Output the [x, y] coordinate of the center of the cell containing the given text.  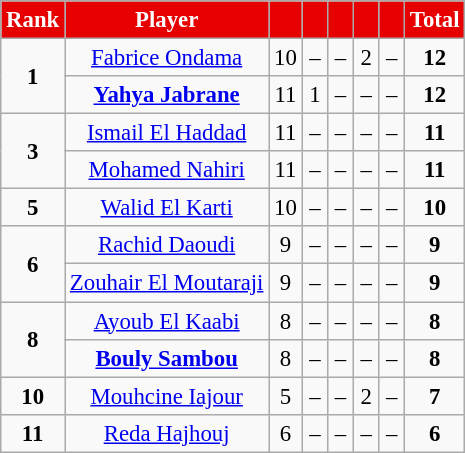
Mohamed Nahiri [167, 170]
Player [167, 20]
Ayoub El Kaabi [167, 321]
Ismail El Haddad [167, 133]
Bouly Sambou [167, 358]
Zouhair El Moutaraji [167, 283]
Reda Hajhouj [167, 433]
Yahya Jabrane [167, 95]
Rachid Daoudi [167, 245]
7 [434, 396]
Walid El Karti [167, 208]
Fabrice Ondama [167, 58]
Rank [33, 20]
3 [33, 152]
Mouhcine Iajour [167, 396]
Total [434, 20]
